Return [x, y] of the center of cell containing provided text 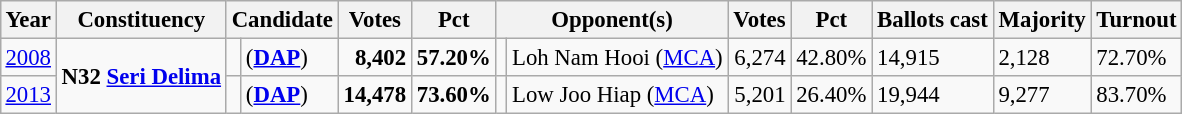
N32 Seri Delima [141, 76]
14,478 [374, 95]
Turnout [1136, 20]
2008 [28, 57]
Ballots cast [932, 20]
14,915 [932, 57]
9,277 [1042, 95]
83.70% [1136, 95]
Candidate [282, 20]
2013 [28, 95]
72.70% [1136, 57]
57.20% [454, 57]
Constituency [141, 20]
42.80% [832, 57]
Opponent(s) [612, 20]
8,402 [374, 57]
73.60% [454, 95]
6,274 [760, 57]
2,128 [1042, 57]
Year [28, 20]
26.40% [832, 95]
Majority [1042, 20]
Low Joo Hiap (MCA) [618, 95]
Loh Nam Hooi (MCA) [618, 57]
19,944 [932, 95]
5,201 [760, 95]
